Determine the (x, y) coordinate at the center of the cell enclosing the given text.  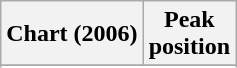
Chart (2006) (72, 34)
Peakposition (189, 34)
